Search for the cell housing the specified text and yield its (X, Y) center coordinate. 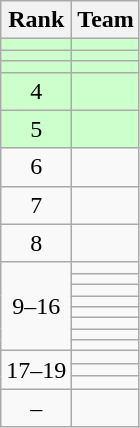
Team (106, 20)
17–19 (36, 370)
– (36, 408)
5 (36, 129)
6 (36, 167)
8 (36, 243)
7 (36, 205)
Rank (36, 20)
9–16 (36, 306)
4 (36, 91)
